Pinpoint the cell where the given text exists, returning its [x, y] midpoint coordinate. 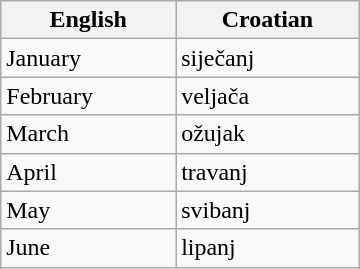
ožujak [268, 134]
February [88, 96]
veljača [268, 96]
April [88, 172]
May [88, 210]
English [88, 20]
January [88, 58]
travanj [268, 172]
Croatian [268, 20]
siječanj [268, 58]
March [88, 134]
June [88, 248]
lipanj [268, 248]
svibanj [268, 210]
